Identify which cell holds the provided text, then report its [X, Y] central coordinate. 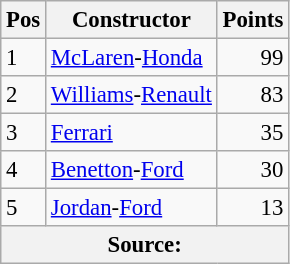
Benetton-Ford [132, 170]
1 [24, 58]
13 [252, 208]
30 [252, 170]
99 [252, 58]
Jordan-Ford [132, 208]
Constructor [132, 20]
3 [24, 133]
2 [24, 95]
35 [252, 133]
McLaren-Honda [132, 58]
5 [24, 208]
Ferrari [132, 133]
Source: [145, 245]
Pos [24, 20]
Points [252, 20]
83 [252, 95]
Williams-Renault [132, 95]
4 [24, 170]
